Return the [X, Y] coordinate for the center point of the cell that contains the specified text.  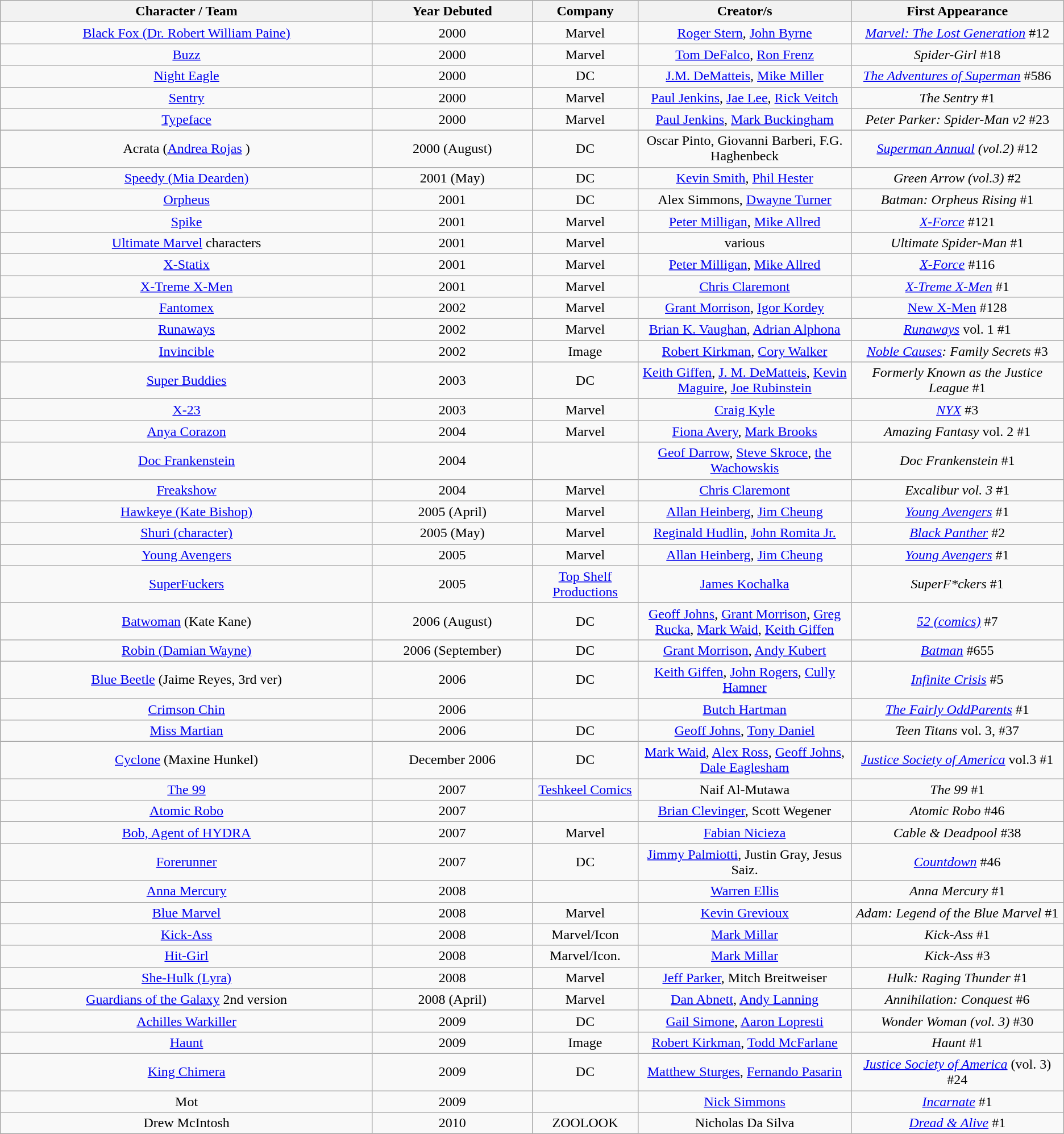
Paul Jenkins, Jae Lee, Rick Veitch [745, 98]
Blue Beetle (Jaime Reyes, 3rd ver) [186, 680]
Superman Annual (vol.2) #12 [957, 149]
Cyclone (Maxine Hunkel) [186, 761]
Sentry [186, 98]
Doc Frankenstein [186, 460]
Hit-Girl [186, 956]
Wonder Woman (vol. 3) #30 [957, 1021]
Young Avengers [186, 555]
2006 (August) [452, 621]
Forerunner [186, 862]
Excalibur vol. 3 #1 [957, 490]
She-Hulk (Lyra) [186, 978]
Peter Parker: Spider-Man v2 #23 [957, 119]
Reginald Hudlin, John Romita Jr. [745, 533]
SuperF*ckers #1 [957, 584]
Jimmy Palmiotti, Justin Gray, Jesus Saiz. [745, 862]
Anya Corazon [186, 431]
Drew McIntosh [186, 1123]
Infinite Crisis #5 [957, 680]
Alex Simmons, Dwayne Turner [745, 200]
Anna Mercury #1 [957, 891]
Cable & Deadpool #38 [957, 833]
X-Treme X-Men [186, 286]
Marvel/Icon. [585, 956]
Incarnate #1 [957, 1101]
Butch Hartman [745, 709]
Green Arrow (vol.3) #2 [957, 178]
Robin (Damian Wayne) [186, 650]
New X-Men #128 [957, 308]
2005 (April) [452, 512]
Doc Frankenstein #1 [957, 460]
Hulk: Raging Thunder #1 [957, 978]
J.M. DeMatteis, Mike Miller [745, 76]
Black Fox (Dr. Robert William Paine) [186, 33]
Ultimate Spider-Man #1 [957, 243]
Haunt [186, 1042]
X-Treme X-Men #1 [957, 286]
Super Buddies [186, 381]
X-23 [186, 410]
Fiona Avery, Mark Brooks [745, 431]
Kevin Smith, Phil Hester [745, 178]
ZOOLOOK [585, 1123]
Marvel: The Lost Generation #12 [957, 33]
Speedy (Mia Dearden) [186, 178]
Character / Team [186, 11]
Keith Giffen, J. M. DeMatteis, Kevin Maguire, Joe Rubinstein [745, 381]
Black Panther #2 [957, 533]
Fantomex [186, 308]
Spike [186, 221]
Bob, Agent of HYDRA [186, 833]
Anna Mercury [186, 891]
Kick-Ass #3 [957, 956]
First Appearance [957, 11]
Craig Kyle [745, 410]
Mot [186, 1101]
Formerly Known as the Justice League #1 [957, 381]
Roger Stern, John Byrne [745, 33]
Nick Simmons [745, 1101]
Blue Marvel [186, 913]
X-Force #116 [957, 264]
Company [585, 11]
Night Eagle [186, 76]
various [745, 243]
Buzz [186, 55]
Justice Society of America vol.3 #1 [957, 761]
Invincible [186, 351]
Kevin Grevioux [745, 913]
Orpheus [186, 200]
Acrata (Andrea Rojas ) [186, 149]
Justice Society of America (vol. 3) #24 [957, 1072]
Atomic Robo #46 [957, 811]
Creator/s [745, 11]
The 99 #1 [957, 790]
Oscar Pinto, Giovanni Barberi, F.G. Haghenbeck [745, 149]
December 2006 [452, 761]
Ultimate Marvel characters [186, 243]
James Kochalka [745, 584]
Geof Darrow, Steve Skroce, the Wachowskis [745, 460]
Grant Morrison, Andy Kubert [745, 650]
Achilles Warkiller [186, 1021]
Typeface [186, 119]
King Chimera [186, 1072]
Teshkeel Comics [585, 790]
Runaways vol. 1 #1 [957, 330]
Robert Kirkman, Cory Walker [745, 351]
Nicholas Da Silva [745, 1123]
Miss Martian [186, 731]
Dan Abnett, Andy Lanning [745, 999]
X-Statix [186, 264]
52 (comics) #7 [957, 621]
The 99 [186, 790]
Tom DeFalco, Ron Frenz [745, 55]
Adam: Legend of the Blue Marvel #1 [957, 913]
NYX #3 [957, 410]
Warren Ellis [745, 891]
Mark Waid, Alex Ross, Geoff Johns, Dale Eaglesham [745, 761]
Teen Titans vol. 3, #37 [957, 731]
Countdown #46 [957, 862]
Amazing Fantasy vol. 2 #1 [957, 431]
2005 (May) [452, 533]
2008 (April) [452, 999]
Shuri (character) [186, 533]
X-Force #121 [957, 221]
Jeff Parker, Mitch Breitweiser [745, 978]
Brian K. Vaughan, Adrian Alphona [745, 330]
Geoff Johns, Tony Daniel [745, 731]
Brian Clevinger, Scott Wegener [745, 811]
Matthew Sturges, Fernando Pasarin [745, 1072]
Robert Kirkman, Todd McFarlane [745, 1042]
Batman #655 [957, 650]
Gail Simone, Aaron Lopresti [745, 1021]
Naif Al-Mutawa [745, 790]
Keith Giffen, John Rogers, Cully Hamner [745, 680]
Batman: Orpheus Rising #1 [957, 200]
Year Debuted [452, 11]
Spider-Girl #18 [957, 55]
Kick-Ass #1 [957, 934]
2010 [452, 1123]
Haunt #1 [957, 1042]
Hawkeye (Kate Bishop) [186, 512]
Paul Jenkins, Mark Buckingham [745, 119]
Grant Morrison, Igor Kordey [745, 308]
The Fairly OddParents #1 [957, 709]
Kick-Ass [186, 934]
Batwoman (Kate Kane) [186, 621]
The Adventures of Superman #586 [957, 76]
2006 (September) [452, 650]
Guardians of the Galaxy 2nd version [186, 999]
Freakshow [186, 490]
Runaways [186, 330]
Geoff Johns, Grant Morrison, Greg Rucka, Mark Waid, Keith Giffen [745, 621]
Dread & Alive #1 [957, 1123]
2000 (August) [452, 149]
Atomic Robo [186, 811]
Fabian Nicieza [745, 833]
Annihilation: Conquest #6 [957, 999]
The Sentry #1 [957, 98]
2001 (May) [452, 178]
Noble Causes: Family Secrets #3 [957, 351]
Marvel/Icon [585, 934]
Crimson Chin [186, 709]
SuperFuckers [186, 584]
Top Shelf Productions [585, 584]
